From the cell containing the given text, extract its center point as [X, Y] coordinate. 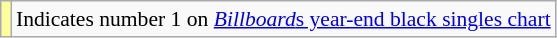
Indicates number 1 on Billboards year-end black singles chart [284, 19]
